Find where the given text appears and provide that cell's center as [x, y] coordinate. 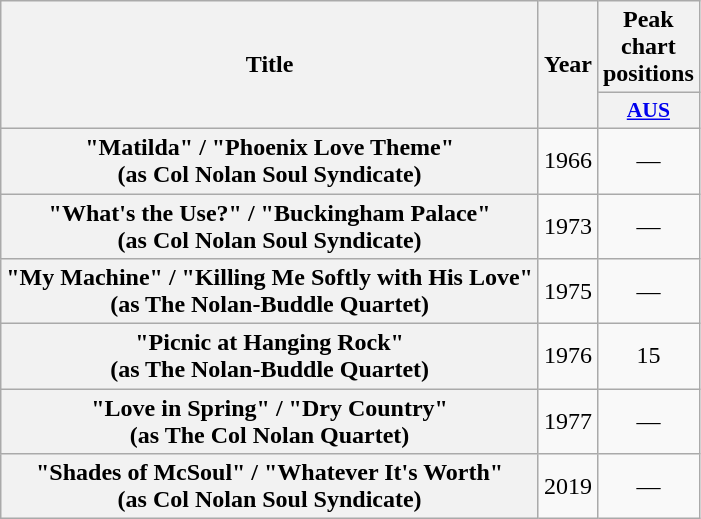
"Shades of McSoul" / "Whatever It's Worth" (as Col Nolan Soul Syndicate) [270, 486]
AUS [648, 111]
"Matilda" / "Phoenix Love Theme" (as Col Nolan Soul Syndicate) [270, 160]
"My Machine" / "Killing Me Softly with His Love" (as The Nolan-Buddle Quartet) [270, 292]
Peak chart positions [648, 47]
1975 [568, 292]
1973 [568, 226]
"Picnic at Hanging Rock" (as The Nolan-Buddle Quartet) [270, 356]
Title [270, 65]
1976 [568, 356]
Year [568, 65]
1966 [568, 160]
"Love in Spring" / "Dry Country" (as The Col Nolan Quartet) [270, 422]
2019 [568, 486]
1977 [568, 422]
"What's the Use?" / "Buckingham Palace" (as Col Nolan Soul Syndicate) [270, 226]
15 [648, 356]
